Detect which cell encompasses the target text, then output its (X, Y) center coordinate. 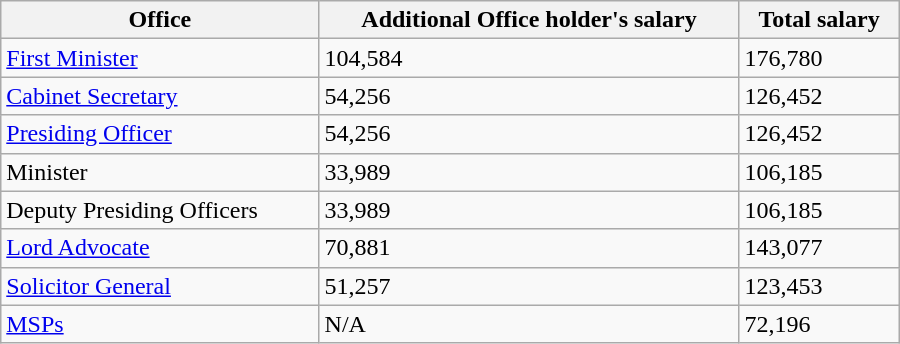
Solicitor General (160, 286)
N/A (529, 324)
Deputy Presiding Officers (160, 210)
51,257 (529, 286)
123,453 (819, 286)
72,196 (819, 324)
143,077 (819, 248)
Total salary (819, 20)
Minister (160, 172)
Additional Office holder's salary (529, 20)
First Minister (160, 58)
176,780 (819, 58)
Lord Advocate (160, 248)
Cabinet Secretary (160, 96)
104,584 (529, 58)
MSPs (160, 324)
70,881 (529, 248)
Office (160, 20)
Presiding Officer (160, 134)
